Pinpoint the cell where the given text exists, returning its [X, Y] midpoint coordinate. 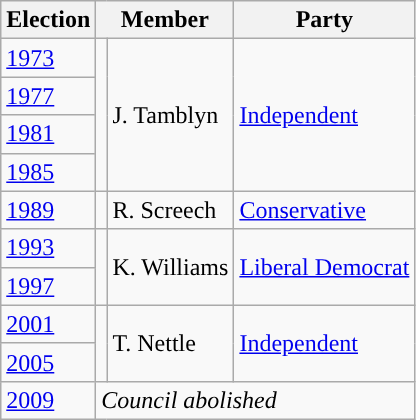
2009 [48, 400]
1973 [48, 58]
K. Williams [170, 267]
T. Nettle [170, 343]
Council abolished [256, 400]
Liberal Democrat [324, 267]
R. Screech [170, 210]
Conservative [324, 210]
1997 [48, 286]
1989 [48, 210]
2001 [48, 324]
Party [324, 20]
1981 [48, 134]
2005 [48, 362]
1985 [48, 172]
Election [48, 20]
Member [165, 20]
J. Tamblyn [170, 115]
1993 [48, 248]
1977 [48, 96]
